Capture the cell that displays the provided text and extract its (X, Y) central coordinate. 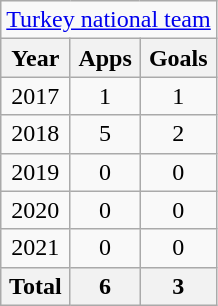
Total (36, 286)
Turkey national team (108, 20)
3 (178, 286)
6 (105, 286)
Year (36, 58)
5 (105, 134)
2019 (36, 172)
Apps (105, 58)
Goals (178, 58)
2017 (36, 96)
2020 (36, 210)
2018 (36, 134)
2021 (36, 248)
2 (178, 134)
